Locate the cell with the specified text and output its [X, Y] center coordinate. 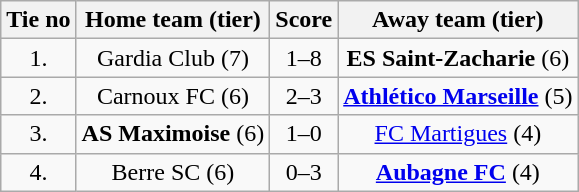
2–3 [304, 96]
Away team (tier) [458, 20]
Aubagne FC (4) [458, 172]
AS Maximoise (6) [173, 134]
1–8 [304, 58]
1. [38, 58]
Home team (tier) [173, 20]
2. [38, 96]
3. [38, 134]
1–0 [304, 134]
4. [38, 172]
Score [304, 20]
Gardia Club (7) [173, 58]
0–3 [304, 172]
Berre SC (6) [173, 172]
Athlético Marseille (5) [458, 96]
ES Saint-Zacharie (6) [458, 58]
FC Martigues (4) [458, 134]
Tie no [38, 20]
Carnoux FC (6) [173, 96]
